Find where the given text appears and provide that cell's center as (x, y) coordinate. 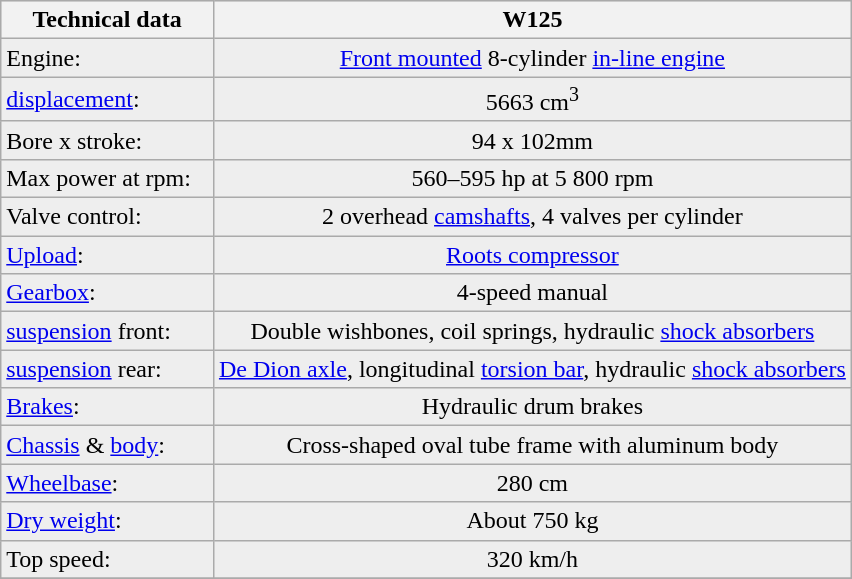
94 x 102mm (532, 140)
Front mounted 8-cylinder in-line engine (532, 58)
Roots compressor (532, 255)
Chassis & body: (108, 445)
5663 cm3 (532, 100)
4-speed manual (532, 293)
displacement: (108, 100)
Double wishbones, coil springs, hydraulic shock absorbers (532, 331)
280 cm (532, 483)
W125 (532, 20)
Cross-shaped oval tube frame with aluminum body (532, 445)
About 750 kg (532, 521)
Bore x stroke: (108, 140)
Valve control: (108, 217)
Engine: (108, 58)
320 km/h (532, 559)
suspension rear: (108, 369)
Gearbox: (108, 293)
suspension front: (108, 331)
Technical data (108, 20)
Max power at rpm: (108, 178)
Dry weight: (108, 521)
Upload: (108, 255)
Brakes: (108, 407)
Wheelbase: (108, 483)
De Dion axle, longitudinal torsion bar, hydraulic shock absorbers (532, 369)
Hydraulic drum brakes (532, 407)
560–595 hp at 5 800 rpm (532, 178)
Top speed: (108, 559)
2 overhead camshafts, 4 valves per cylinder (532, 217)
